Return (X, Y) of the center of cell containing provided text 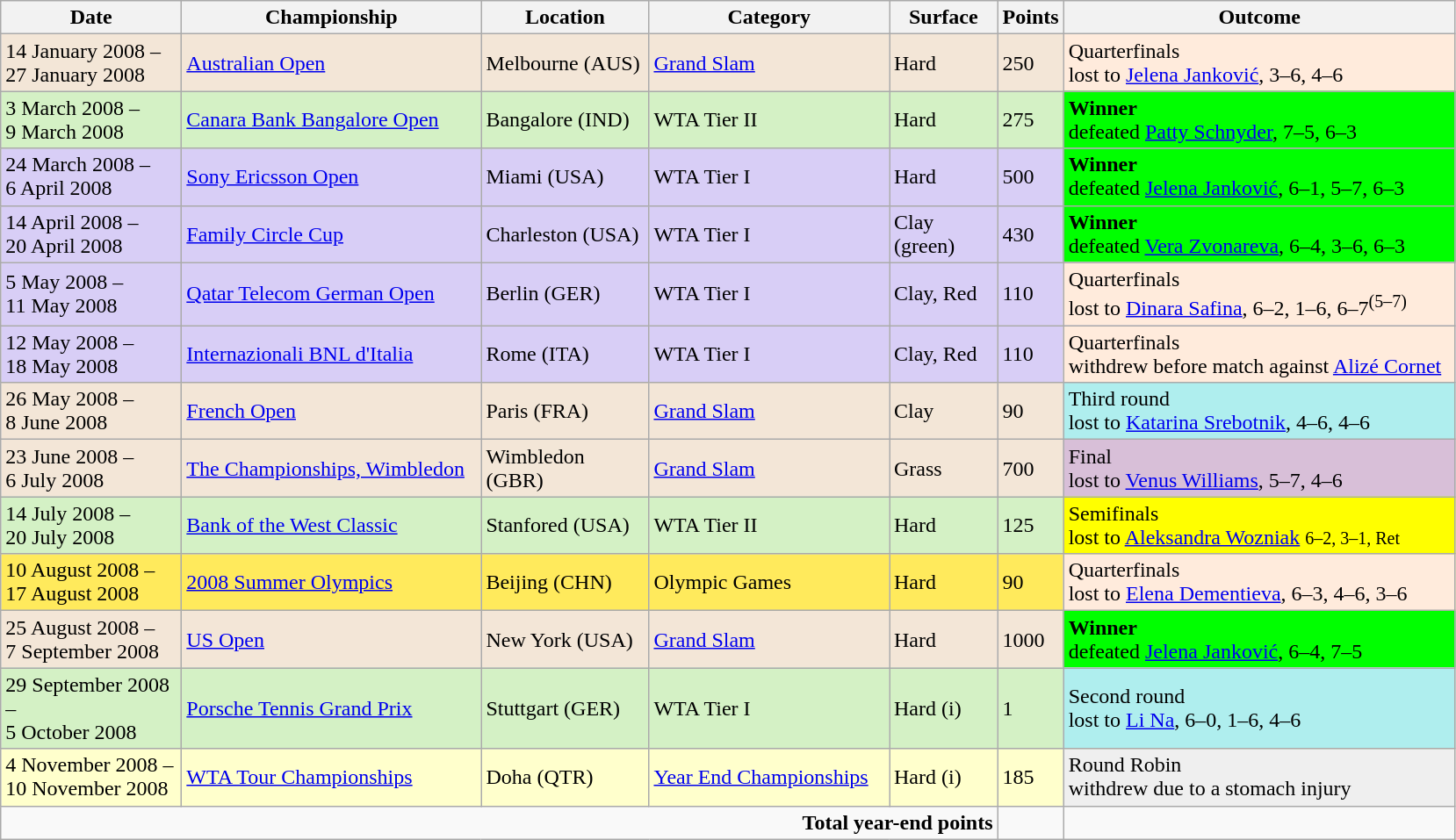
Outcome (1259, 18)
Winner defeated Patty Schnyder, 7–5, 6–3 (1259, 119)
Australian Open (332, 63)
29 September 2008 –5 October 2008 (91, 708)
Qatar Telecom German Open (332, 294)
Grass (943, 469)
12 May 2008 –18 May 2008 (91, 355)
Clay (943, 411)
Quarterfinals lost to Dinara Safina, 6–2, 1–6, 6–7(5–7) (1259, 294)
Berlin (GER) (566, 294)
26 May 2008 –8 June 2008 (91, 411)
Semifinals lost to Aleksandra Wozniak 6–2, 3–1, Ret (1259, 525)
The Championships, Wimbledon (332, 469)
430 (1031, 233)
Date (91, 18)
275 (1031, 119)
Winner defeated Jelena Janković, 6–1, 5–7, 6–3 (1259, 177)
Melbourne (AUS) (566, 63)
4 November 2008 –10 November 2008 (91, 778)
Porsche Tennis Grand Prix (332, 708)
Round Robin withdrew due to a stomach injury (1259, 778)
700 (1031, 469)
Total year-end points (499, 822)
US Open (332, 639)
14 January 2008 –27 January 2008 (91, 63)
14 July 2008 –20 July 2008 (91, 525)
Quarterfinals withdrew before match against Alizé Cornet (1259, 355)
125 (1031, 525)
Rome (ITA) (566, 355)
Miami (USA) (566, 177)
French Open (332, 411)
Clay (green) (943, 233)
Championship (332, 18)
WTA Tour Championships (332, 778)
185 (1031, 778)
Winner defeated Jelena Janković, 6–4, 7–5 (1259, 639)
Final lost to Venus Williams, 5–7, 4–6 (1259, 469)
Paris (FRA) (566, 411)
10 August 2008 –17 August 2008 (91, 583)
Sony Ericsson Open (332, 177)
Surface (943, 18)
1 (1031, 708)
New York (USA) (566, 639)
Stuttgart (GER) (566, 708)
Quarterfinals lost to Jelena Janković, 3–6, 4–6 (1259, 63)
250 (1031, 63)
14 April 2008 –20 April 2008 (91, 233)
Doha (QTR) (566, 778)
5 May 2008 –11 May 2008 (91, 294)
3 March 2008 –9 March 2008 (91, 119)
Olympic Games (769, 583)
1000 (1031, 639)
Family Circle Cup (332, 233)
Bank of the West Classic (332, 525)
Internazionali BNL d'Italia (332, 355)
Winner defeated Vera Zvonareva, 6–4, 3–6, 6–3 (1259, 233)
24 March 2008 –6 April 2008 (91, 177)
Third round lost to Katarina Srebotnik, 4–6, 4–6 (1259, 411)
Year End Championships (769, 778)
Points (1031, 18)
500 (1031, 177)
Location (566, 18)
Category (769, 18)
Stanfored (USA) (566, 525)
2008 Summer Olympics (332, 583)
25 August 2008 –7 September 2008 (91, 639)
Beijing (CHN) (566, 583)
Canara Bank Bangalore Open (332, 119)
Bangalore (IND) (566, 119)
Wimbledon (GBR) (566, 469)
Quarterfinals lost to Elena Dementieva, 6–3, 4–6, 3–6 (1259, 583)
Charleston (USA) (566, 233)
Second round lost to Li Na, 6–0, 1–6, 4–6 (1259, 708)
23 June 2008 –6 July 2008 (91, 469)
